Output the [x, y] coordinate of the center of the cell containing the given text.  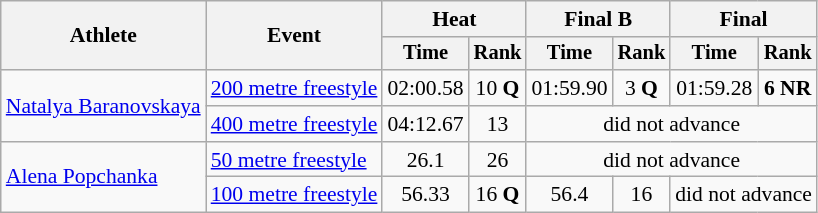
Athlete [104, 36]
6 NR [788, 88]
02:00.58 [425, 88]
16 [642, 195]
3 Q [642, 88]
13 [498, 124]
400 metre freestyle [294, 124]
50 metre freestyle [294, 160]
01:59.28 [714, 88]
10 Q [498, 88]
26.1 [425, 160]
04:12.67 [425, 124]
26 [498, 160]
Event [294, 36]
56.33 [425, 195]
Natalya Baranovskaya [104, 106]
Final [744, 19]
01:59.90 [569, 88]
Heat [454, 19]
Final B [598, 19]
Alena Popchanka [104, 178]
56.4 [569, 195]
200 metre freestyle [294, 88]
16 Q [498, 195]
100 metre freestyle [294, 195]
